Return the (x, y) coordinate for the center point of the cell that contains the specified text.  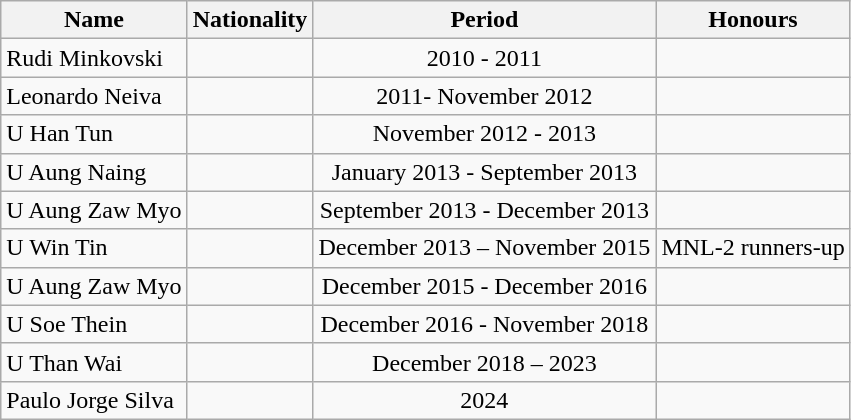
November 2012 - 2013 (484, 134)
December 2016 - November 2018 (484, 324)
Honours (753, 20)
December 2013 – November 2015 (484, 248)
U Win Tin (94, 248)
December 2018 – 2023 (484, 362)
U Soe Thein (94, 324)
Name (94, 20)
Rudi Minkovski (94, 58)
January 2013 - September 2013 (484, 172)
September 2013 - December 2013 (484, 210)
U Han Tun (94, 134)
2011- November 2012 (484, 96)
U Than Wai (94, 362)
Nationality (250, 20)
2010 - 2011 (484, 58)
2024 (484, 400)
December 2015 - December 2016 (484, 286)
Leonardo Neiva (94, 96)
Period (484, 20)
MNL-2 runners-up (753, 248)
Paulo Jorge Silva (94, 400)
U Aung Naing (94, 172)
